Determine the (x, y) coordinate at the center of the cell enclosing the given text.  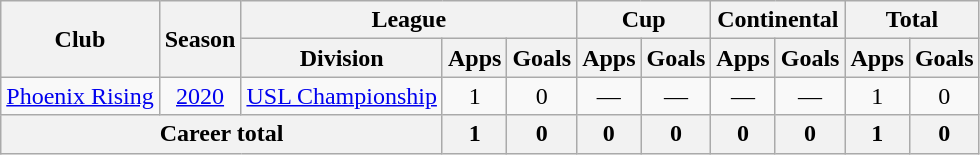
Season (200, 39)
2020 (200, 96)
Career total (222, 134)
Phoenix Rising (80, 96)
League (409, 20)
Cup (644, 20)
Division (342, 58)
USL Championship (342, 96)
Club (80, 39)
Total (912, 20)
Continental (778, 20)
